Search for the cell housing the specified text and yield its [X, Y] center coordinate. 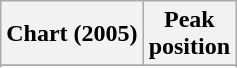
Chart (2005) [72, 34]
Peakposition [189, 34]
